Determine the [x, y] coordinate at the center of the cell enclosing the given text.  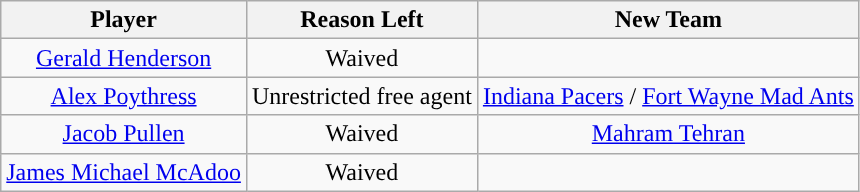
Indiana Pacers / Fort Wayne Mad Ants [668, 96]
Mahram Tehran [668, 134]
New Team [668, 20]
Reason Left [362, 20]
Alex Poythress [124, 96]
Player [124, 20]
James Michael McAdoo [124, 172]
Unrestricted free agent [362, 96]
Jacob Pullen [124, 134]
Gerald Henderson [124, 58]
